Capture the cell that displays the provided text and extract its [x, y] central coordinate. 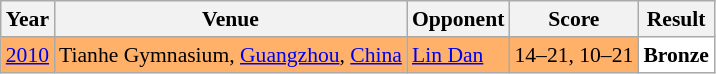
Result [676, 19]
Bronze [676, 55]
Score [574, 19]
2010 [28, 55]
Venue [230, 19]
Year [28, 19]
Lin Dan [458, 55]
Tianhe Gymnasium, Guangzhou, China [230, 55]
14–21, 10–21 [574, 55]
Opponent [458, 19]
